Return [x, y] of the center of cell containing provided text 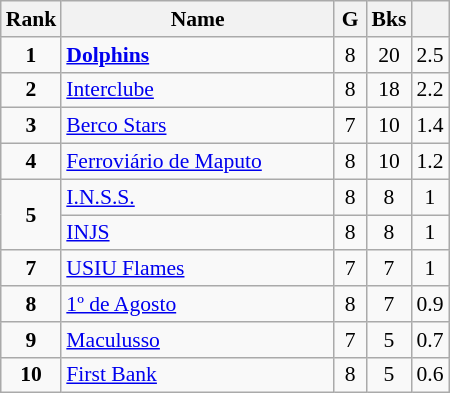
G [350, 19]
2 [32, 90]
Berco Stars [198, 126]
Dolphins [198, 55]
1.4 [430, 126]
INJS [198, 233]
20 [390, 55]
1.2 [430, 162]
3 [32, 126]
2.2 [430, 90]
First Bank [198, 375]
0.6 [430, 375]
Interclube [198, 90]
Name [198, 19]
0.9 [430, 304]
Maculusso [198, 340]
I.N.S.S. [198, 197]
9 [32, 340]
18 [390, 90]
Bks [390, 19]
1º de Agosto [198, 304]
USIU Flames [198, 269]
0.7 [430, 340]
Rank [32, 19]
2.5 [430, 55]
4 [32, 162]
Ferroviário de Maputo [198, 162]
